Search for the cell housing the specified text and yield its (X, Y) center coordinate. 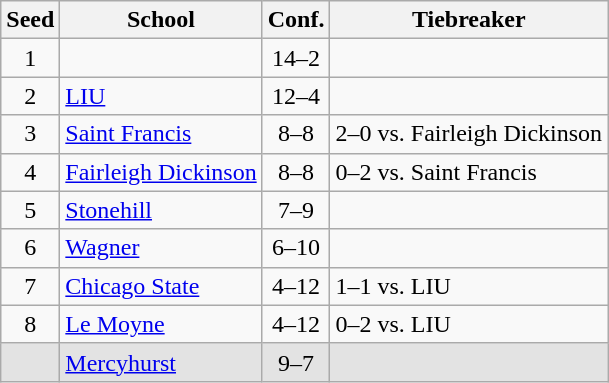
School (161, 20)
Wagner (161, 248)
12–4 (296, 96)
Seed (30, 20)
1 (30, 58)
Saint Francis (161, 134)
7 (30, 286)
8 (30, 324)
6–10 (296, 248)
14–2 (296, 58)
Stonehill (161, 210)
Conf. (296, 20)
2 (30, 96)
9–7 (296, 362)
Tiebreaker (469, 20)
6 (30, 248)
3 (30, 134)
Mercyhurst (161, 362)
7–9 (296, 210)
0–2 vs. LIU (469, 324)
1–1 vs. LIU (469, 286)
Fairleigh Dickinson (161, 172)
LIU (161, 96)
2–0 vs. Fairleigh Dickinson (469, 134)
Le Moyne (161, 324)
4 (30, 172)
5 (30, 210)
0–2 vs. Saint Francis (469, 172)
Chicago State (161, 286)
